Capture the cell that displays the provided text and extract its [X, Y] central coordinate. 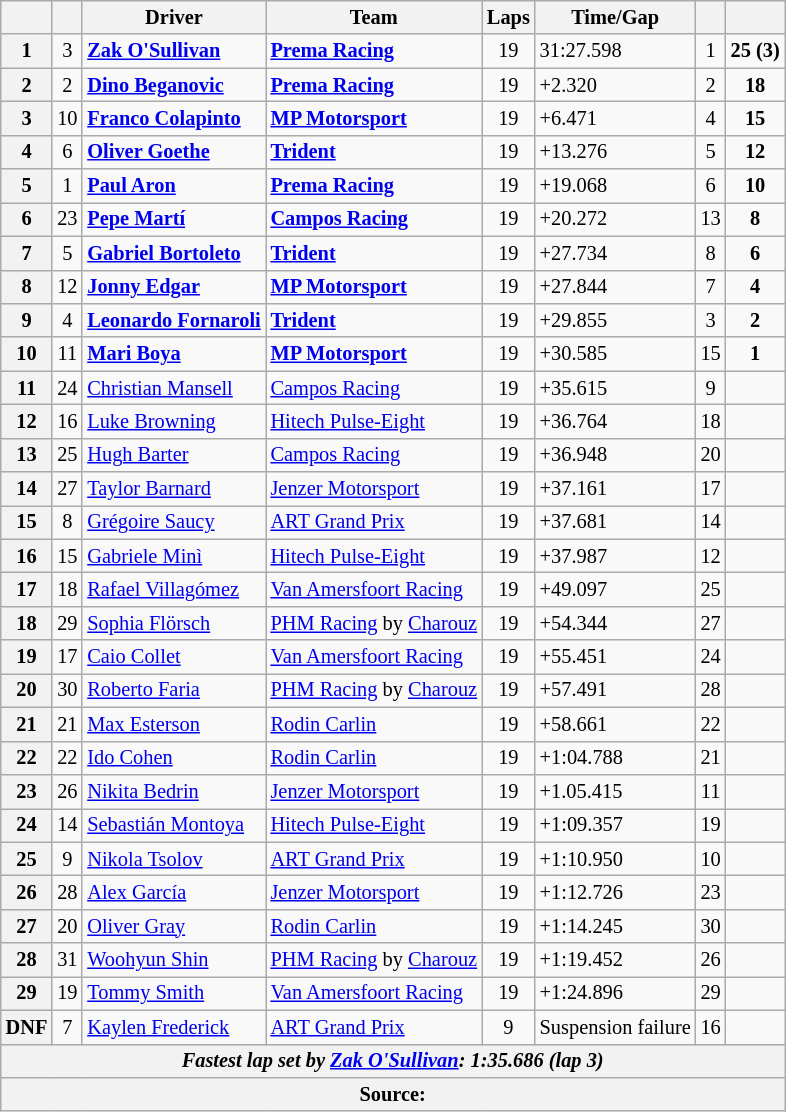
Leonardo Fornaroli [174, 320]
Source: [393, 1094]
+58.661 [616, 724]
DNF [27, 1027]
Time/Gap [616, 17]
Luke Browning [174, 421]
Grégoire Saucy [174, 522]
Laps [508, 17]
Kaylen Frederick [174, 1027]
Oliver Gray [174, 926]
+1:19.452 [616, 960]
Suspension failure [616, 1027]
+29.855 [616, 320]
+37.681 [616, 522]
+36.948 [616, 455]
Tommy Smith [174, 993]
Pepe Martí [174, 219]
+1:09.357 [616, 825]
31 [67, 960]
+1:14.245 [616, 926]
Sebastián Montoya [174, 825]
+27.844 [616, 287]
Alex García [174, 892]
+36.764 [616, 421]
+13.276 [616, 152]
+1.05.415 [616, 791]
Driver [174, 17]
+35.615 [616, 388]
25 (3) [756, 51]
Rafael Villagómez [174, 589]
Christian Mansell [174, 388]
Gabriele Minì [174, 556]
+37.161 [616, 489]
Paul Aron [174, 186]
Zak O'Sullivan [174, 51]
Hugh Barter [174, 455]
Mari Boya [174, 354]
+1:24.896 [616, 993]
Gabriel Bortoleto [174, 253]
Dino Beganovic [174, 85]
+1:12.726 [616, 892]
Roberto Faria [174, 690]
Jonny Edgar [174, 287]
Ido Cohen [174, 758]
+55.451 [616, 657]
Team [374, 17]
Caio Collet [174, 657]
+1:04.788 [616, 758]
Nikola Tsolov [174, 859]
Nikita Bedrin [174, 791]
+2.320 [616, 85]
Franco Colapinto [174, 118]
+6.471 [616, 118]
Woohyun Shin [174, 960]
Sophia Flörsch [174, 623]
+30.585 [616, 354]
31:27.598 [616, 51]
+19.068 [616, 186]
+54.344 [616, 623]
Taylor Barnard [174, 489]
+20.272 [616, 219]
+37.987 [616, 556]
+49.097 [616, 589]
Max Esterson [174, 724]
+57.491 [616, 690]
+1:10.950 [616, 859]
+27.734 [616, 253]
Fastest lap set by Zak O'Sullivan: 1:35.686 (lap 3) [393, 1061]
Oliver Goethe [174, 152]
